Pinpoint the cell where the given text exists, returning its [x, y] midpoint coordinate. 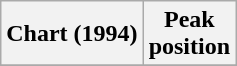
Peakposition [189, 34]
Chart (1994) [72, 34]
